Search for the cell housing the specified text and yield its [x, y] center coordinate. 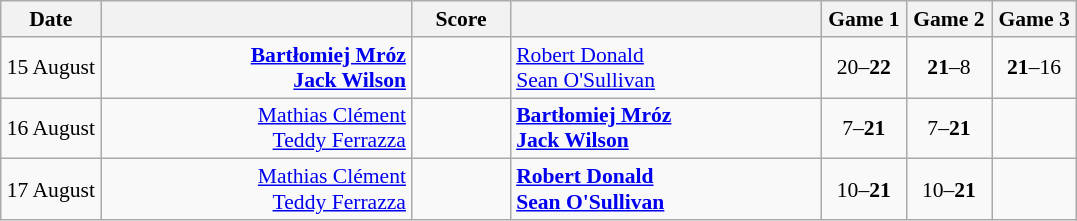
21–8 [948, 68]
Game 3 [1034, 19]
17 August [51, 190]
15 August [51, 68]
Score [461, 19]
Game 1 [864, 19]
20–22 [864, 68]
Date [51, 19]
16 August [51, 128]
21–16 [1034, 68]
Game 2 [948, 19]
